From the cell containing the given text, extract its center point as [x, y] coordinate. 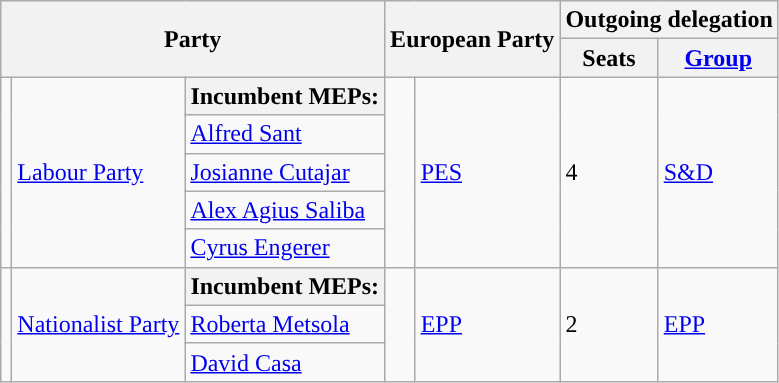
European Party [472, 39]
Group [718, 58]
David Casa [285, 362]
Alfred Sant [285, 134]
Josianne Cutajar [285, 172]
Alex Agius Saliba [285, 210]
2 [609, 324]
Seats [609, 58]
PES [488, 172]
Roberta Metsola [285, 324]
Cyrus Engerer [285, 248]
Outgoing delegation [669, 20]
Party [193, 39]
Nationalist Party [98, 324]
4 [609, 172]
Labour Party [98, 172]
S&D [718, 172]
